Provide the (x, y) coordinate of the cell's center where the given text is located.  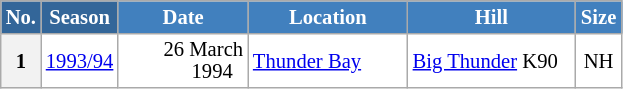
Date (183, 16)
Hill (492, 16)
1993/94 (80, 60)
Size (598, 16)
1 (21, 60)
Thunder Bay (328, 60)
Big Thunder K90 (492, 60)
26 March 1994 (183, 60)
Location (328, 16)
Season (80, 16)
NH (598, 60)
No. (21, 16)
